Search for the cell housing the specified text and yield its (X, Y) center coordinate. 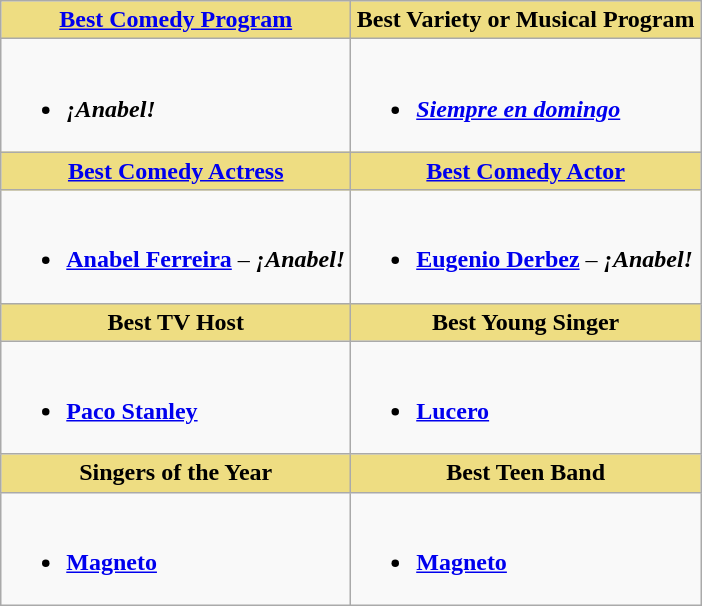
Siempre en domingo (526, 96)
Best Teen Band (526, 473)
Lucero (526, 398)
Best Comedy Program (176, 20)
Eugenio Derbez – ¡Anabel! (526, 246)
Best TV Host (176, 322)
Paco Stanley (176, 398)
Best Comedy Actress (176, 171)
Best Comedy Actor (526, 171)
Singers of the Year (176, 473)
Best Young Singer (526, 322)
¡Anabel! (176, 96)
Best Variety or Musical Program (526, 20)
Anabel Ferreira – ¡Anabel! (176, 246)
